Return [X, Y] of the center of cell containing provided text 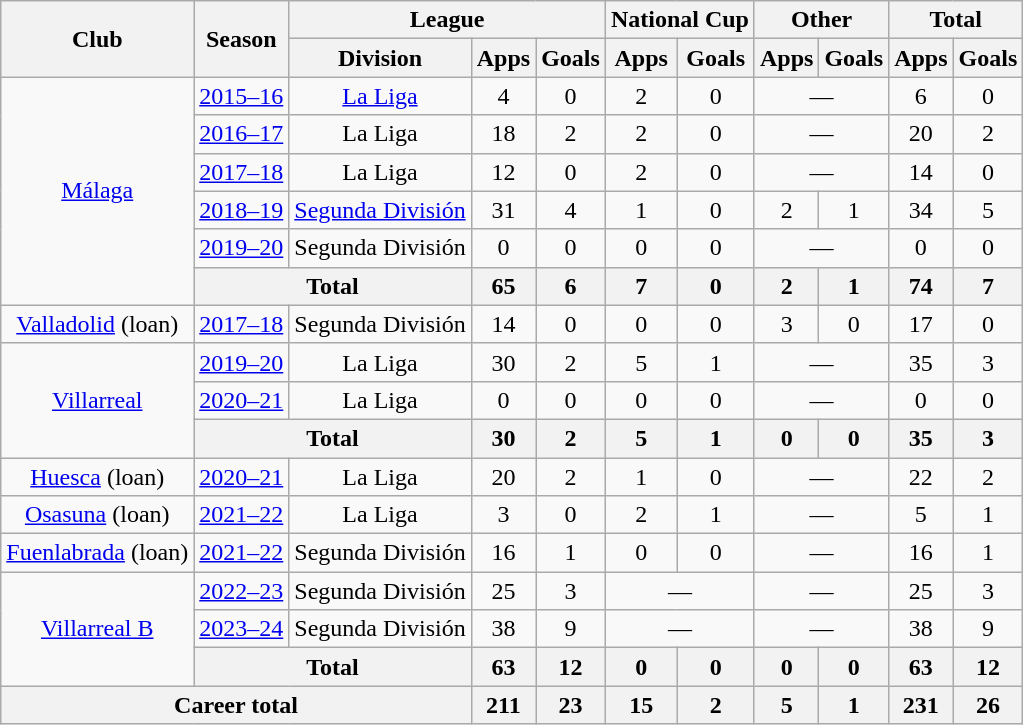
Division [380, 58]
Career total [236, 705]
15 [641, 705]
211 [503, 705]
Fuenlabrada (loan) [98, 553]
League [448, 20]
Huesca (loan) [98, 477]
34 [921, 210]
17 [921, 324]
2016–17 [242, 134]
65 [503, 286]
Osasuna (loan) [98, 515]
22 [921, 477]
Valladolid (loan) [98, 324]
2022–23 [242, 591]
23 [571, 705]
2015–16 [242, 96]
26 [988, 705]
31 [503, 210]
74 [921, 286]
Málaga [98, 191]
National Cup [680, 20]
Villarreal B [98, 629]
Other [821, 20]
Club [98, 39]
Season [242, 39]
2018–19 [242, 210]
18 [503, 134]
Villarreal [98, 400]
231 [921, 705]
2023–24 [242, 629]
